Determine the [x, y] coordinate at the center of the cell enclosing the given text.  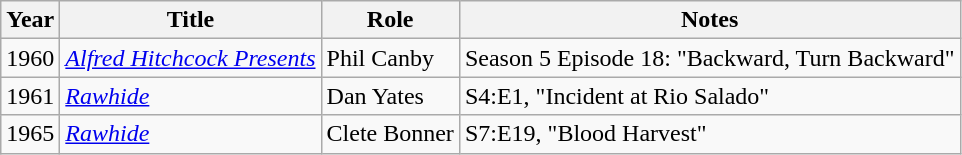
Dan Yates [390, 96]
Title [190, 20]
Season 5 Episode 18: "Backward, Turn Backward" [710, 58]
S7:E19, "Blood Harvest" [710, 134]
Phil Canby [390, 58]
Clete Bonner [390, 134]
Notes [710, 20]
Role [390, 20]
1965 [30, 134]
Year [30, 20]
1961 [30, 96]
1960 [30, 58]
Alfred Hitchcock Presents [190, 58]
S4:E1, "Incident at Rio Salado" [710, 96]
